Search for the cell housing the specified text and yield its (X, Y) center coordinate. 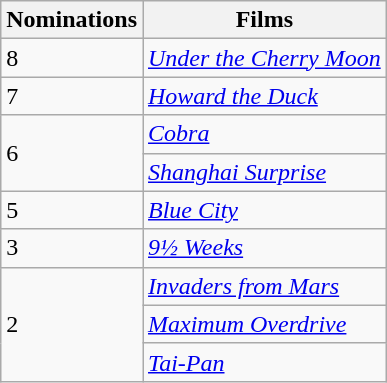
5 (72, 210)
Shanghai Surprise (264, 172)
Cobra (264, 134)
Under the Cherry Moon (264, 58)
2 (72, 324)
3 (72, 248)
Maximum Overdrive (264, 324)
Nominations (72, 20)
Tai-Pan (264, 362)
6 (72, 153)
Blue City (264, 210)
Howard the Duck (264, 96)
Films (264, 20)
7 (72, 96)
9½ Weeks (264, 248)
8 (72, 58)
Invaders from Mars (264, 286)
